Scan for the cell matching the given text and deliver its [X, Y] coordinate at center. 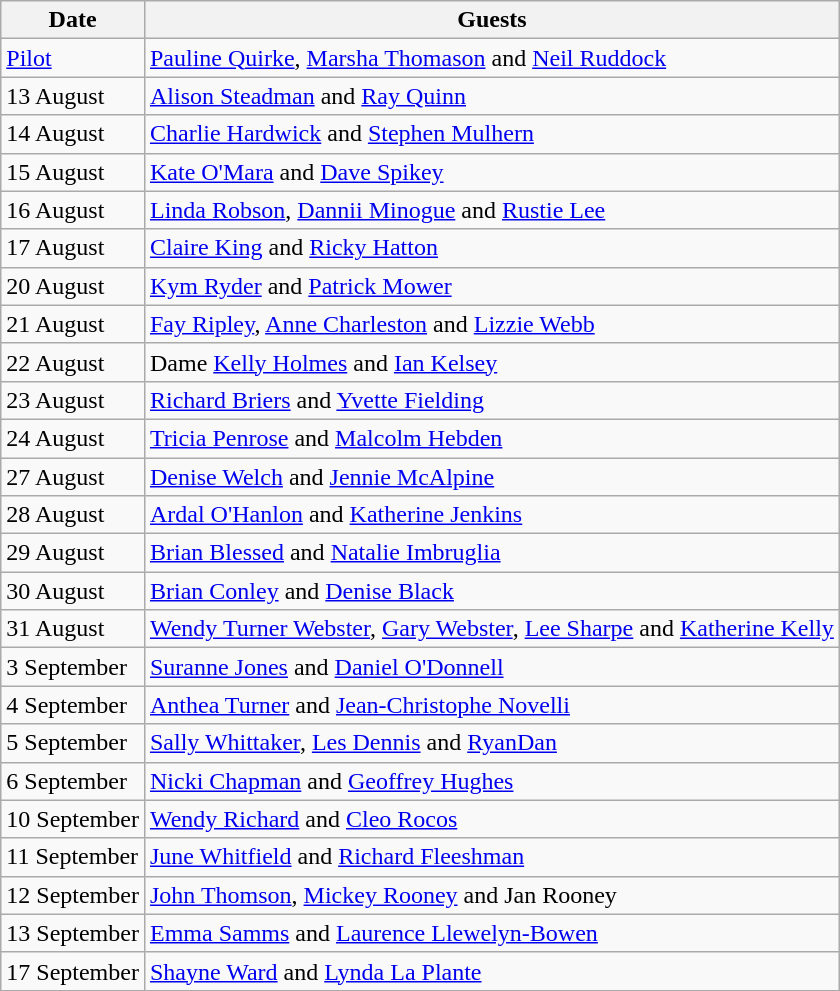
Suranne Jones and Daniel O'Donnell [492, 667]
Tricia Penrose and Malcolm Hebden [492, 438]
Nicki Chapman and Geoffrey Hughes [492, 781]
30 August [73, 591]
Kym Ryder and Patrick Mower [492, 286]
John Thomson, Mickey Rooney and Jan Rooney [492, 895]
June Whitfield and Richard Fleeshman [492, 857]
10 September [73, 819]
21 August [73, 324]
Shayne Ward and Lynda La Plante [492, 971]
Dame Kelly Holmes and Ian Kelsey [492, 362]
16 August [73, 210]
24 August [73, 438]
17 August [73, 248]
20 August [73, 286]
Emma Samms and Laurence Llewelyn-Bowen [492, 933]
Denise Welch and Jennie McAlpine [492, 477]
Brian Blessed and Natalie Imbruglia [492, 553]
Anthea Turner and Jean-Christophe Novelli [492, 705]
Wendy Richard and Cleo Rocos [492, 819]
31 August [73, 629]
Fay Ripley, Anne Charleston and Lizzie Webb [492, 324]
23 August [73, 400]
Pauline Quirke, Marsha Thomason and Neil Ruddock [492, 58]
Alison Steadman and Ray Quinn [492, 96]
Sally Whittaker, Les Dennis and RyanDan [492, 743]
6 September [73, 781]
29 August [73, 553]
22 August [73, 362]
13 September [73, 933]
Wendy Turner Webster, Gary Webster, Lee Sharpe and Katherine Kelly [492, 629]
14 August [73, 134]
Kate O'Mara and Dave Spikey [492, 172]
17 September [73, 971]
27 August [73, 477]
4 September [73, 705]
28 August [73, 515]
Ardal O'Hanlon and Katherine Jenkins [492, 515]
5 September [73, 743]
Guests [492, 20]
15 August [73, 172]
Richard Briers and Yvette Fielding [492, 400]
Pilot [73, 58]
Brian Conley and Denise Black [492, 591]
Date [73, 20]
Charlie Hardwick and Stephen Mulhern [492, 134]
Claire King and Ricky Hatton [492, 248]
Linda Robson, Dannii Minogue and Rustie Lee [492, 210]
11 September [73, 857]
3 September [73, 667]
13 August [73, 96]
12 September [73, 895]
